Find where the given text appears and provide that cell's center as [x, y] coordinate. 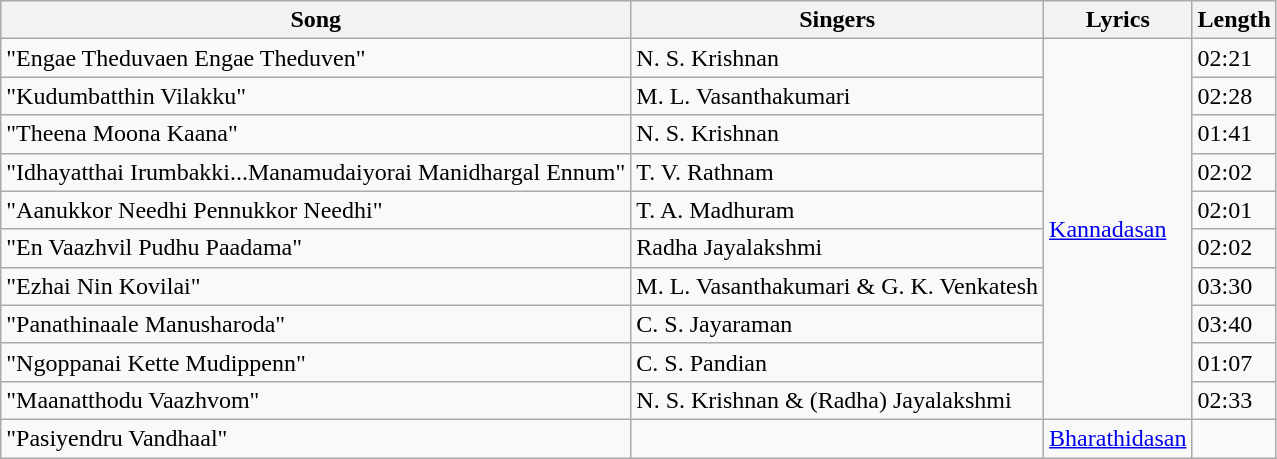
Bharathidasan [1118, 438]
"Maanatthodu Vaazhvom" [316, 400]
"Pasiyendru Vandhaal" [316, 438]
Kannadasan [1118, 230]
N. S. Krishnan & (Radha) Jayalakshmi [838, 400]
C. S. Pandian [838, 362]
"Aanukkor Needhi Pennukkor Needhi" [316, 210]
"Panathinaale Manusharoda" [316, 324]
M. L. Vasanthakumari [838, 96]
M. L. Vasanthakumari & G. K. Venkatesh [838, 286]
02:33 [1234, 400]
T. V. Rathnam [838, 172]
03:30 [1234, 286]
Singers [838, 20]
02:28 [1234, 96]
"En Vaazhvil Pudhu Paadama" [316, 248]
"Ngoppanai Kette Mudippenn" [316, 362]
02:21 [1234, 58]
"Ezhai Nin Kovilai" [316, 286]
"Theena Moona Kaana" [316, 134]
Length [1234, 20]
03:40 [1234, 324]
Song [316, 20]
02:01 [1234, 210]
Lyrics [1118, 20]
"Idhayatthai Irumbakki...Manamudaiyorai Manidhargal Ennum" [316, 172]
Radha Jayalakshmi [838, 248]
01:07 [1234, 362]
C. S. Jayaraman [838, 324]
"Engae Theduvaen Engae Theduven" [316, 58]
01:41 [1234, 134]
T. A. Madhuram [838, 210]
"Kudumbatthin Vilakku" [316, 96]
